Identify which cell holds the provided text, then report its (X, Y) central coordinate. 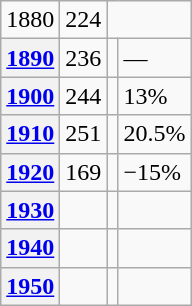
236 (84, 58)
— (154, 58)
20.5% (154, 134)
1940 (30, 248)
1910 (30, 134)
244 (84, 96)
1890 (30, 58)
1930 (30, 210)
251 (84, 134)
1950 (30, 286)
224 (84, 20)
13% (154, 96)
−15% (154, 172)
169 (84, 172)
1920 (30, 172)
1880 (30, 20)
1900 (30, 96)
